Find where the given text appears and provide that cell's center as [X, Y] coordinate. 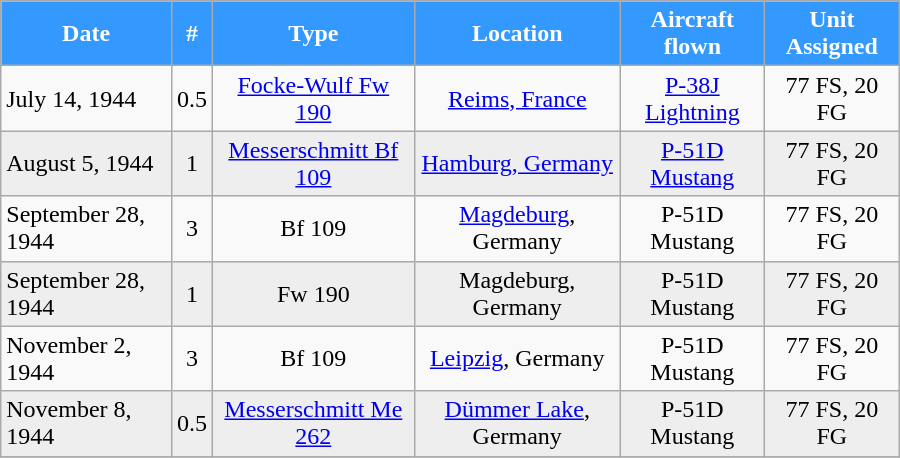
Leipzig, Germany [517, 358]
August 5, 1944 [86, 164]
Location [517, 34]
Type [314, 34]
Messerschmitt Bf 109 [314, 164]
Messerschmitt Me 262 [314, 424]
Reims, France [517, 98]
Date [86, 34]
P-38J Lightning [692, 98]
Aircraft flown [692, 34]
Hamburg, Germany [517, 164]
November 2, 1944 [86, 358]
Unit Assigned [832, 34]
July 14, 1944 [86, 98]
# [192, 34]
Fw 190 [314, 294]
November 8, 1944 [86, 424]
Focke-Wulf Fw 190 [314, 98]
Dümmer Lake, Germany [517, 424]
